Capture the cell that displays the provided text and extract its (x, y) central coordinate. 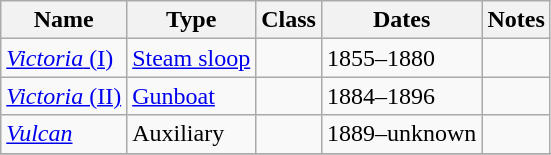
1884–1896 (401, 96)
Name (64, 20)
Type (192, 20)
Vulcan (64, 134)
1889–unknown (401, 134)
Notes (516, 20)
Dates (401, 20)
Class (289, 20)
Victoria (II) (64, 96)
1855–1880 (401, 58)
Gunboat (192, 96)
Auxiliary (192, 134)
Victoria (I) (64, 58)
Steam sloop (192, 58)
